Locate the cell with the specified text and output its [x, y] center coordinate. 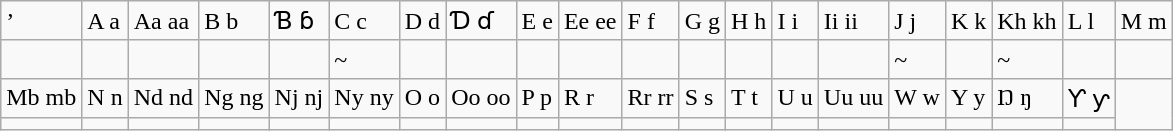
Rr rr [650, 98]
P p [537, 98]
U u [795, 98]
T t [749, 98]
R r [590, 98]
Kh kh [1027, 21]
~ [1027, 59]
Uu uu [853, 98]
Y y [968, 98]
E e [537, 21]
Ny ny [364, 98]
H h [749, 21]
A a [105, 21]
M m [1144, 21]
Nj nj [299, 98]
Ɓ ɓ [299, 21]
Mb mb [42, 98]
B b [234, 21]
N n [105, 98]
Aa aa [163, 21]
Nd nd [163, 98]
Ɗ ɗ [481, 21]
J j [918, 21]
O o [422, 98]
G g [702, 21]
K k [968, 21]
L l [1088, 21]
S s [702, 98]
Ee ee [590, 21]
Ŋ ŋ [1027, 98]
~‍ [918, 59]
W w [918, 98]
F f [650, 21]
’ [42, 21]
‍~‍ [364, 59]
Ƴ ƴ [1088, 98]
Oo oo [481, 98]
C c [364, 21]
Ng ng [234, 98]
I i [795, 21]
Ii ii [853, 21]
D d [422, 21]
